Identify which cell holds the provided text, then report its [X, Y] central coordinate. 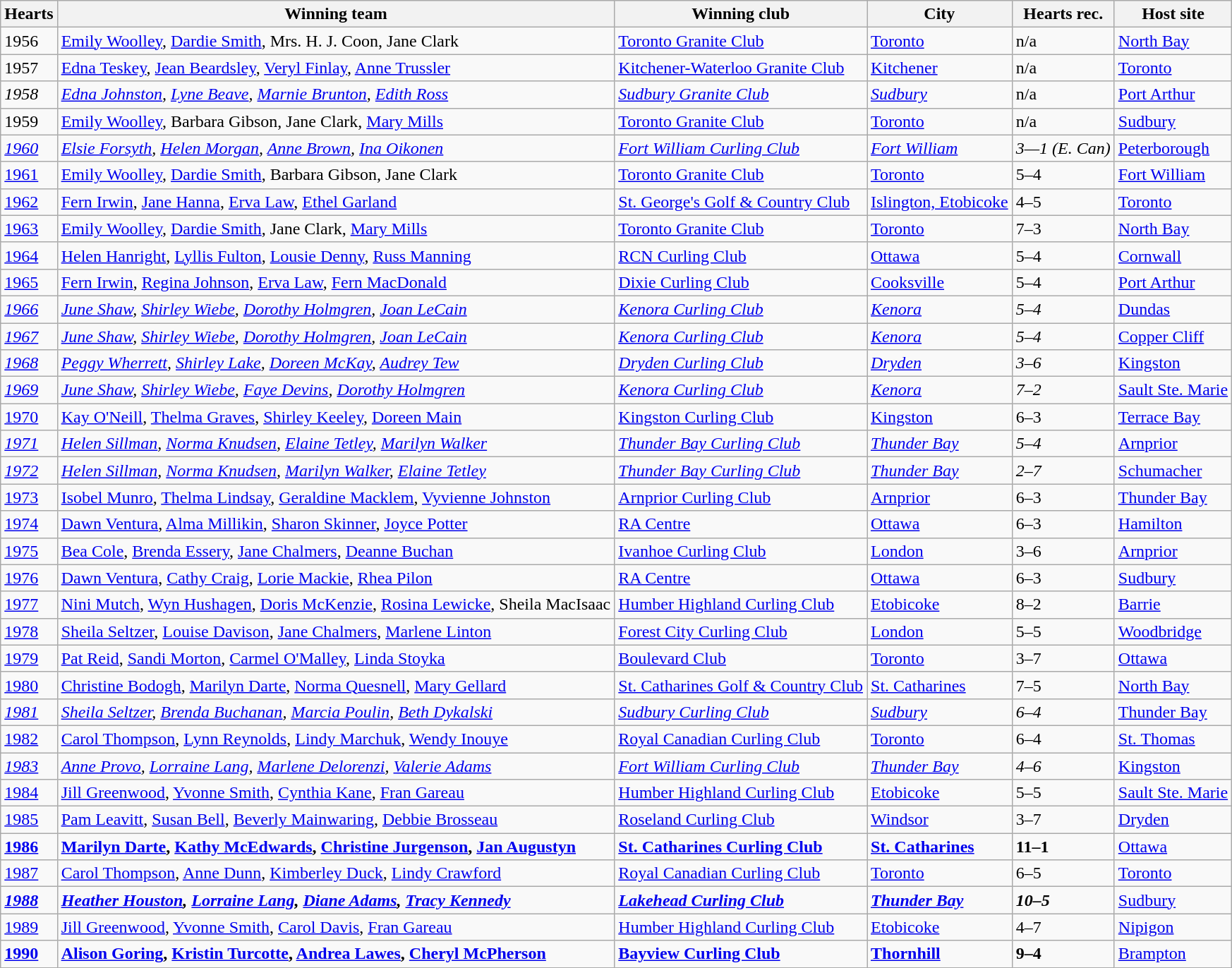
4–7 [1063, 927]
Anne Provo, Lorraine Lang, Marlene Delorenzi, Valerie Adams [336, 766]
Cooksville [939, 282]
Christine Bodogh, Marilyn Darte, Norma Quesnell, Mary Gellard [336, 685]
1961 [29, 175]
Boulevard Club [741, 658]
Nini Mutch, Wyn Hushagen, Doris McKenzie, Rosina Lewicke, Sheila MacIsaac [336, 605]
Cornwall [1173, 255]
1976 [29, 578]
1978 [29, 631]
1988 [29, 900]
1973 [29, 497]
Terrace Bay [1173, 417]
St. Catharines Curling Club [741, 847]
8–2 [1063, 605]
1963 [29, 229]
Sheila Seltzer, Brenda Buchanan, Marcia Poulin, Beth Dykalski [336, 712]
Emily Woolley, Dardie Smith, Jane Clark, Mary Mills [336, 229]
Kitchener [939, 68]
St. Thomas [1173, 739]
Dixie Curling Club [741, 282]
Carol Thompson, Lynn Reynolds, Lindy Marchuk, Wendy Inouye [336, 739]
1968 [29, 363]
Elsie Forsyth, Helen Morgan, Anne Brown, Ina Oikonen [336, 148]
Hearts rec. [1063, 14]
Islington, Etobicoke [939, 202]
1966 [29, 309]
9–4 [1063, 954]
Peggy Wherrett, Shirley Lake, Doreen McKay, Audrey Tew [336, 363]
Nipigon [1173, 927]
1965 [29, 282]
4–6 [1063, 766]
4–5 [1063, 202]
City [939, 14]
1959 [29, 121]
Host site [1173, 14]
St. George's Golf & Country Club [741, 202]
1985 [29, 820]
1980 [29, 685]
Emily Woolley, Dardie Smith, Barbara Gibson, Jane Clark [336, 175]
Windsor [939, 820]
Helen Sillman, Norma Knudsen, Elaine Tetley, Marilyn Walker [336, 444]
Dawn Ventura, Alma Millikin, Sharon Skinner, Joyce Potter [336, 524]
Dawn Ventura, Cathy Craig, Lorie Mackie, Rhea Pilon [336, 578]
Alison Goring, Kristin Turcotte, Andrea Lawes, Cheryl McPherson [336, 954]
Emily Woolley, Barbara Gibson, Jane Clark, Mary Mills [336, 121]
1989 [29, 927]
Fern Irwin, Regina Johnson, Erva Law, Fern MacDonald [336, 282]
1958 [29, 95]
6–5 [1063, 873]
1970 [29, 417]
1981 [29, 712]
1982 [29, 739]
Carol Thompson, Anne Dunn, Kimberley Duck, Lindy Crawford [336, 873]
Fern Irwin, Jane Hanna, Erva Law, Ethel Garland [336, 202]
1967 [29, 337]
1964 [29, 255]
Hamilton [1173, 524]
Sudbury Granite Club [741, 95]
Woodbridge [1173, 631]
Ivanhoe Curling Club [741, 551]
1986 [29, 847]
Winning team [336, 14]
1974 [29, 524]
Kay O'Neill, Thelma Graves, Shirley Keeley, Doreen Main [336, 417]
1971 [29, 444]
Hearts [29, 14]
St. Catharines Golf & Country Club [741, 685]
1990 [29, 954]
1984 [29, 793]
Jill Greenwood, Yvonne Smith, Cynthia Kane, Fran Gareau [336, 793]
1979 [29, 658]
1957 [29, 68]
1956 [29, 41]
Heather Houston, Lorraine Lang, Diane Adams, Tracy Kennedy [336, 900]
Isobel Munro, Thelma Lindsay, Geraldine Macklem, Vyvienne Johnston [336, 497]
1960 [29, 148]
Roseland Curling Club [741, 820]
Kingston Curling Club [741, 417]
Lakehead Curling Club [741, 900]
7–3 [1063, 229]
1975 [29, 551]
2–7 [1063, 471]
1969 [29, 390]
RCN Curling Club [741, 255]
1987 [29, 873]
11–1 [1063, 847]
Schumacher [1173, 471]
Edna Johnston, Lyne Beave, Marnie Brunton, Edith Ross [336, 95]
Arnprior Curling Club [741, 497]
Marilyn Darte, Kathy McEdwards, Christine Jurgenson, Jan Augustyn [336, 847]
Sheila Seltzer, Louise Davison, Jane Chalmers, Marlene Linton [336, 631]
Pam Leavitt, Susan Bell, Beverly Mainwaring, Debbie Brosseau [336, 820]
Thornhill [939, 954]
10–5 [1063, 900]
7–2 [1063, 390]
Forest City Curling Club [741, 631]
Bea Cole, Brenda Essery, Jane Chalmers, Deanne Buchan [336, 551]
Edna Teskey, Jean Beardsley, Veryl Finlay, Anne Trussler [336, 68]
7–5 [1063, 685]
Emily Woolley, Dardie Smith, Mrs. H. J. Coon, Jane Clark [336, 41]
Dryden Curling Club [741, 363]
1962 [29, 202]
Helen Hanright, Lyllis Fulton, Lousie Denny, Russ Manning [336, 255]
Copper Cliff [1173, 337]
Barrie [1173, 605]
Helen Sillman, Norma Knudsen, Marilyn Walker, Elaine Tetley [336, 471]
1977 [29, 605]
3—1 (E. Can) [1063, 148]
Pat Reid, Sandi Morton, Carmel O'Malley, Linda Stoyka [336, 658]
Kitchener-Waterloo Granite Club [741, 68]
Dundas [1173, 309]
Jill Greenwood, Yvonne Smith, Carol Davis, Fran Gareau [336, 927]
1983 [29, 766]
Peterborough [1173, 148]
Brampton [1173, 954]
1972 [29, 471]
Sudbury Curling Club [741, 712]
Winning club [741, 14]
June Shaw, Shirley Wiebe, Faye Devins, Dorothy Holmgren [336, 390]
Bayview Curling Club [741, 954]
